Locate the cell with the specified text and output its (X, Y) center coordinate. 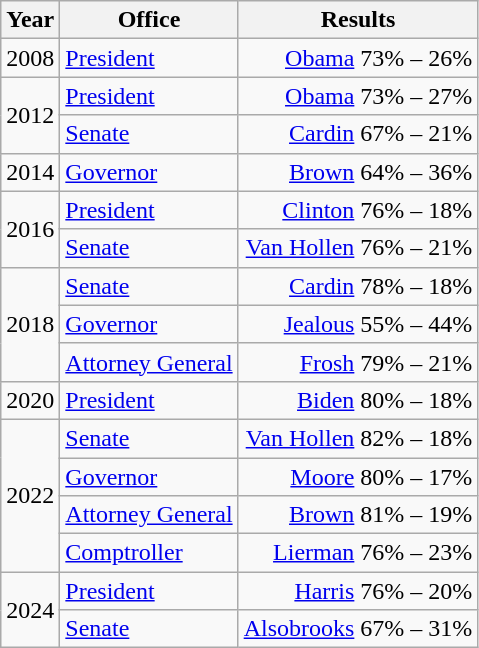
Biden 80% – 18% (358, 400)
2008 (30, 58)
Cardin 78% – 18% (358, 286)
Moore 80% – 17% (358, 477)
Van Hollen 76% – 21% (358, 248)
Office (149, 20)
2014 (30, 172)
Frosh 79% – 21% (358, 362)
Harris 76% – 20% (358, 591)
2012 (30, 115)
Brown 81% – 19% (358, 515)
2020 (30, 400)
Brown 64% – 36% (358, 172)
Year (30, 20)
Van Hollen 82% – 18% (358, 438)
Alsobrooks 67% – 31% (358, 629)
2018 (30, 324)
2022 (30, 495)
2024 (30, 610)
Cardin 67% – 21% (358, 134)
Clinton 76% – 18% (358, 210)
Comptroller (149, 553)
Results (358, 20)
Jealous 55% – 44% (358, 324)
Obama 73% – 27% (358, 96)
Lierman 76% – 23% (358, 553)
Obama 73% – 26% (358, 58)
2016 (30, 229)
